From the cell containing the given text, extract its center point as (x, y) coordinate. 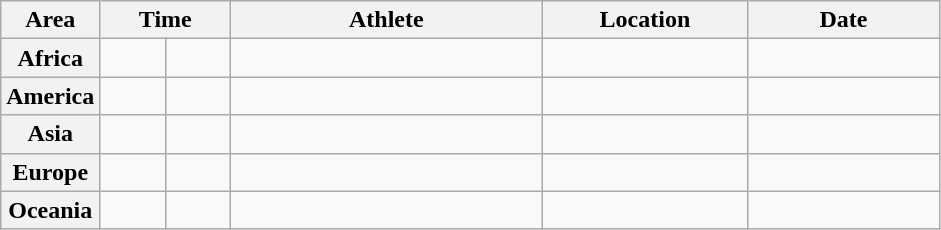
Area (50, 20)
Oceania (50, 210)
Athlete (386, 20)
Africa (50, 58)
Asia (50, 134)
Time (166, 20)
America (50, 96)
Date (844, 20)
Location (645, 20)
Europe (50, 172)
